Return [X, Y] of the center of cell containing provided text 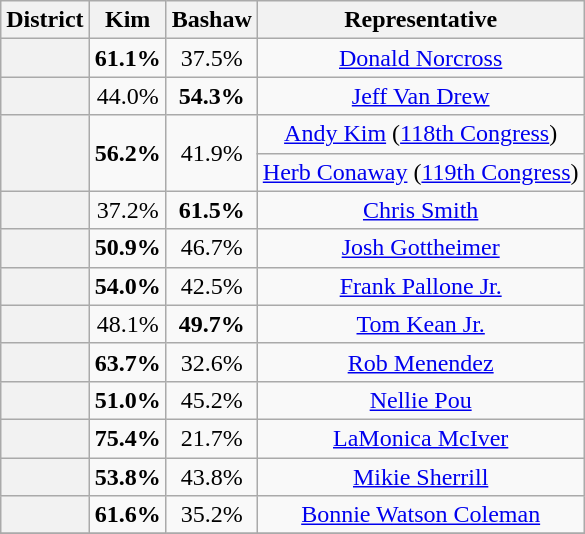
Chris Smith [420, 210]
75.4% [128, 438]
Rob Menendez [420, 362]
Kim [128, 20]
Nellie Pou [420, 400]
61.6% [128, 515]
35.2% [212, 515]
Tom Kean Jr. [420, 324]
Jeff Van Drew [420, 96]
61.5% [212, 210]
50.9% [128, 248]
54.0% [128, 286]
Donald Norcross [420, 58]
32.6% [212, 362]
51.0% [128, 400]
Frank Pallone Jr. [420, 286]
District [45, 20]
45.2% [212, 400]
LaMonica McIver [420, 438]
43.8% [212, 477]
49.7% [212, 324]
Josh Gottheimer [420, 248]
42.5% [212, 286]
Andy Kim (118th Congress) [420, 134]
Herb Conaway (119th Congress) [420, 172]
48.1% [128, 324]
54.3% [212, 96]
Representative [420, 20]
37.5% [212, 58]
63.7% [128, 362]
Bashaw [212, 20]
37.2% [128, 210]
44.0% [128, 96]
61.1% [128, 58]
53.8% [128, 477]
46.7% [212, 248]
21.7% [212, 438]
41.9% [212, 153]
56.2% [128, 153]
Mikie Sherrill [420, 477]
Bonnie Watson Coleman [420, 515]
